Locate the cell with the specified text and output its (x, y) center coordinate. 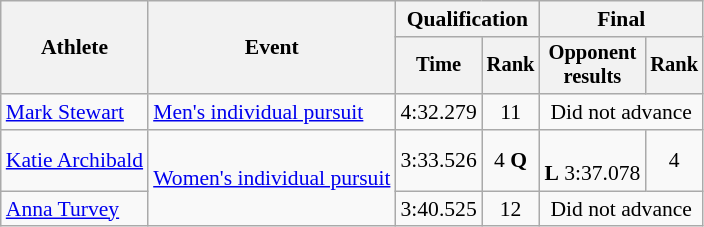
12 (511, 209)
Anna Turvey (74, 209)
3:40.525 (438, 209)
Katie Archibald (74, 160)
Mark Stewart (74, 112)
Athlete (74, 48)
Men's individual pursuit (272, 112)
Event (272, 48)
3:33.526 (438, 160)
4 (674, 160)
Women's individual pursuit (272, 178)
L 3:37.078 (592, 160)
Qualification (467, 19)
11 (511, 112)
Time (438, 66)
4 Q (511, 160)
4:32.279 (438, 112)
Opponentresults (592, 66)
Final (621, 19)
